Capture the cell that displays the provided text and extract its (X, Y) central coordinate. 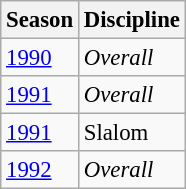
1990 (40, 58)
Discipline (132, 20)
1992 (40, 170)
Season (40, 20)
Slalom (132, 133)
